Search for the cell housing the specified text and yield its (x, y) center coordinate. 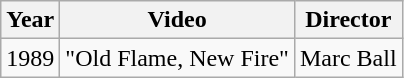
1989 (30, 58)
Director (348, 20)
Video (178, 20)
Marc Ball (348, 58)
Year (30, 20)
"Old Flame, New Fire" (178, 58)
